Return [x, y] of the center of cell containing provided text 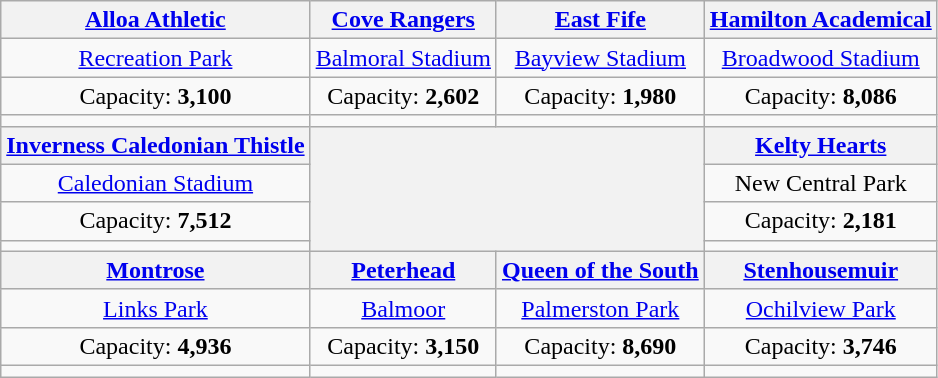
Capacity: 8,086 [820, 96]
Capacity: 8,690 [600, 346]
Inverness Caledonian Thistle [156, 145]
East Fife [600, 20]
Hamilton Academical [820, 20]
Capacity: 4,936 [156, 346]
Caledonian Stadium [156, 183]
Capacity: 3,100 [156, 96]
Kelty Hearts [820, 145]
Links Park [156, 308]
Alloa Athletic [156, 20]
New Central Park [820, 183]
Balmoral Stadium [403, 58]
Capacity: 3,746 [820, 346]
Capacity: 3,150 [403, 346]
Capacity: 7,512 [156, 221]
Peterhead [403, 270]
Capacity: 2,181 [820, 221]
Balmoor [403, 308]
Capacity: 2,602 [403, 96]
Cove Rangers [403, 20]
Queen of the South [600, 270]
Ochilview Park [820, 308]
Stenhousemuir [820, 270]
Recreation Park [156, 58]
Broadwood Stadium [820, 58]
Bayview Stadium [600, 58]
Palmerston Park [600, 308]
Capacity: 1,980 [600, 96]
Montrose [156, 270]
